Pinpoint the cell where the given text exists, returning its [x, y] midpoint coordinate. 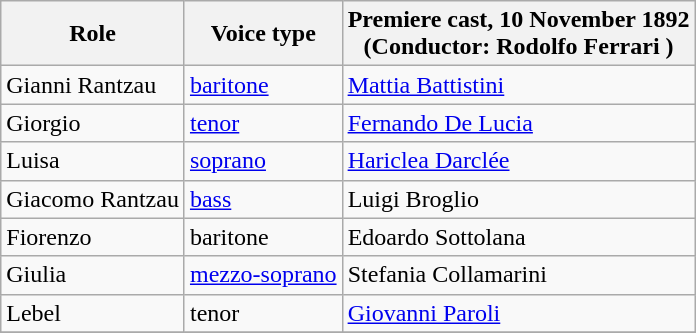
Mattia Battistini [518, 85]
Luisa [93, 161]
Gianni Rantzau [93, 85]
Giorgio [93, 123]
Fernando De Lucia [518, 123]
Stefania Collamarini [518, 275]
Giulia [93, 275]
Luigi Broglio [518, 199]
Giovanni Paroli [518, 313]
Role [93, 34]
mezzo-soprano [263, 275]
Premiere cast, 10 November 1892(Conductor: Rodolfo Ferrari ) [518, 34]
Voice type [263, 34]
Edoardo Sottolana [518, 237]
Hariclea Darclée [518, 161]
soprano [263, 161]
Fiorenzo [93, 237]
Giacomo Rantzau [93, 199]
bass [263, 199]
Lebel [93, 313]
